Find where the given text appears and provide that cell's center as [X, Y] coordinate. 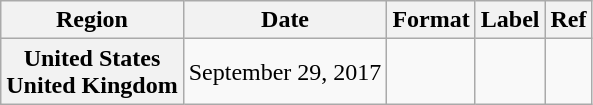
Date [285, 20]
Region [92, 20]
Ref [568, 20]
Format [431, 20]
Label [510, 20]
September 29, 2017 [285, 72]
United StatesUnited Kingdom [92, 72]
